Search for the cell housing the specified text and yield its (X, Y) center coordinate. 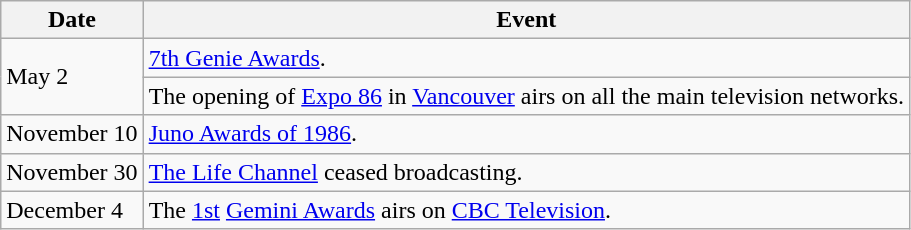
The 1st Gemini Awards airs on CBC Television. (526, 210)
December 4 (72, 210)
November 30 (72, 172)
May 2 (72, 77)
7th Genie Awards. (526, 58)
The opening of Expo 86 in Vancouver airs on all the main television networks. (526, 96)
The Life Channel ceased broadcasting. (526, 172)
November 10 (72, 134)
Date (72, 20)
Juno Awards of 1986. (526, 134)
Event (526, 20)
